Return the [X, Y] coordinate for the center point of the cell that contains the specified text.  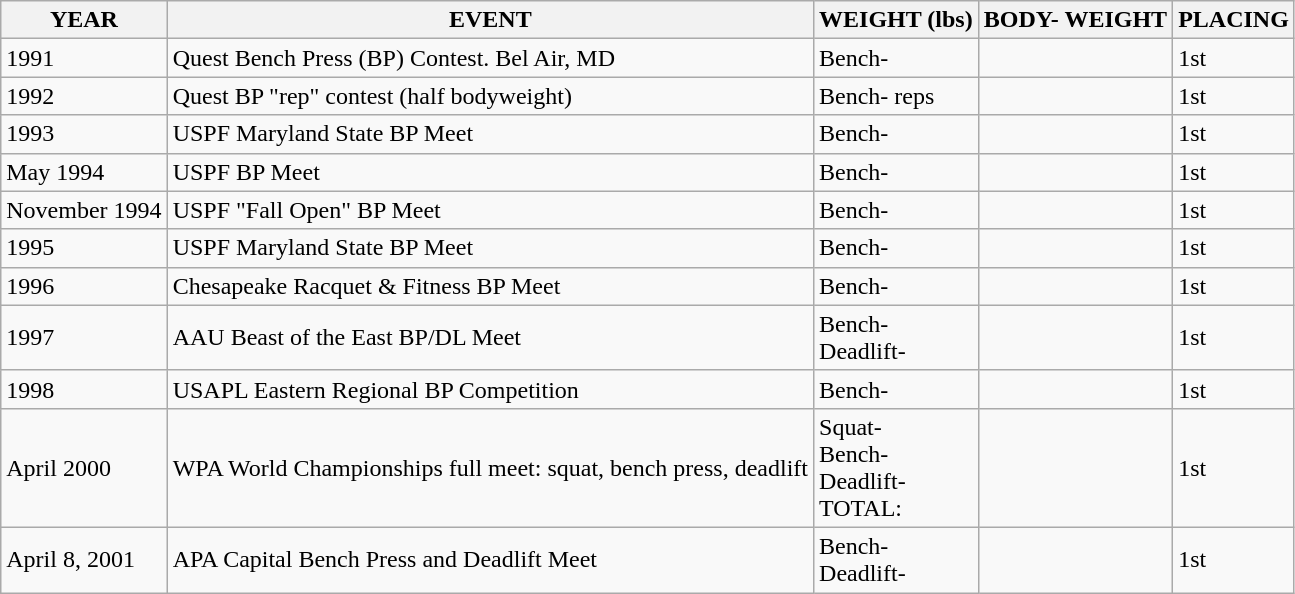
April 2000 [84, 468]
1996 [84, 286]
Chesapeake Racquet & Fitness BP Meet [490, 286]
WEIGHT (lbs) [896, 20]
APA Capital Bench Press and Deadlift Meet [490, 560]
1991 [84, 58]
1993 [84, 134]
Quest BP "rep" contest (half bodyweight) [490, 96]
1995 [84, 248]
Bench-Deadlift- [896, 338]
1997 [84, 338]
PLACING [1234, 20]
EVENT [490, 20]
AAU Beast of the East BP/DL Meet [490, 338]
WPA World Championships full meet: squat, bench press, deadlift [490, 468]
Quest Bench Press (BP) Contest. Bel Air, MD [490, 58]
Bench- Deadlift- [896, 560]
USPF "Fall Open" BP Meet [490, 210]
USAPL Eastern Regional BP Competition [490, 389]
November 1994 [84, 210]
May 1994 [84, 172]
1998 [84, 389]
BODY- WEIGHT [1075, 20]
Squat- Bench- Deadlift-TOTAL: [896, 468]
YEAR [84, 20]
1992 [84, 96]
USPF BP Meet [490, 172]
Bench- reps [896, 96]
April 8, 2001 [84, 560]
